Return the (x, y) coordinate for the center point of the cell that contains the specified text.  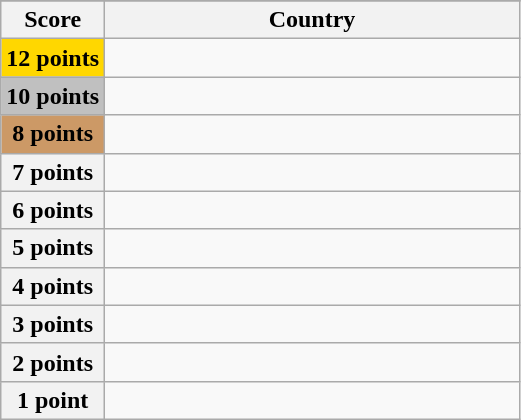
5 points (53, 248)
6 points (53, 210)
10 points (53, 96)
12 points (53, 58)
Score (53, 20)
3 points (53, 324)
4 points (53, 286)
8 points (53, 134)
7 points (53, 172)
Country (312, 20)
1 point (53, 400)
2 points (53, 362)
